Return the (X, Y) coordinate for the center point of the cell that contains the specified text.  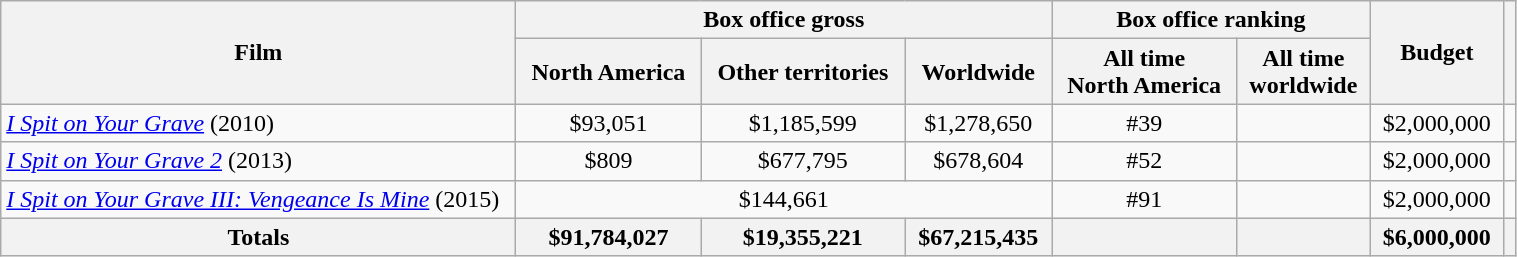
$677,795 (803, 161)
All time worldwide (1304, 72)
$809 (608, 161)
$6,000,000 (1436, 237)
Budget (1436, 52)
$1,278,650 (978, 123)
Box office gross (784, 20)
Box office ranking (1211, 20)
$91,784,027 (608, 237)
North America (608, 72)
Film (258, 52)
Totals (258, 237)
$19,355,221 (803, 237)
$144,661 (784, 199)
Other territories (803, 72)
Worldwide (978, 72)
#39 (1144, 123)
I Spit on Your Grave (2010) (258, 123)
$1,185,599 (803, 123)
I Spit on Your Grave 2 (2013) (258, 161)
$678,604 (978, 161)
#91 (1144, 199)
$67,215,435 (978, 237)
All time North America (1144, 72)
#52 (1144, 161)
I Spit on Your Grave III: Vengeance Is Mine (2015) (258, 199)
$93,051 (608, 123)
